Output the [x, y] coordinate of the center of the cell containing the given text.  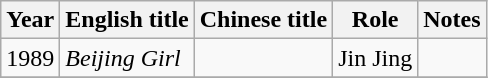
Role [376, 20]
1989 [30, 58]
Notes [452, 20]
English title [127, 20]
Chinese title [263, 20]
Year [30, 20]
Jin Jing [376, 58]
Beijing Girl [127, 58]
